Return (X, Y) of the center of cell containing provided text 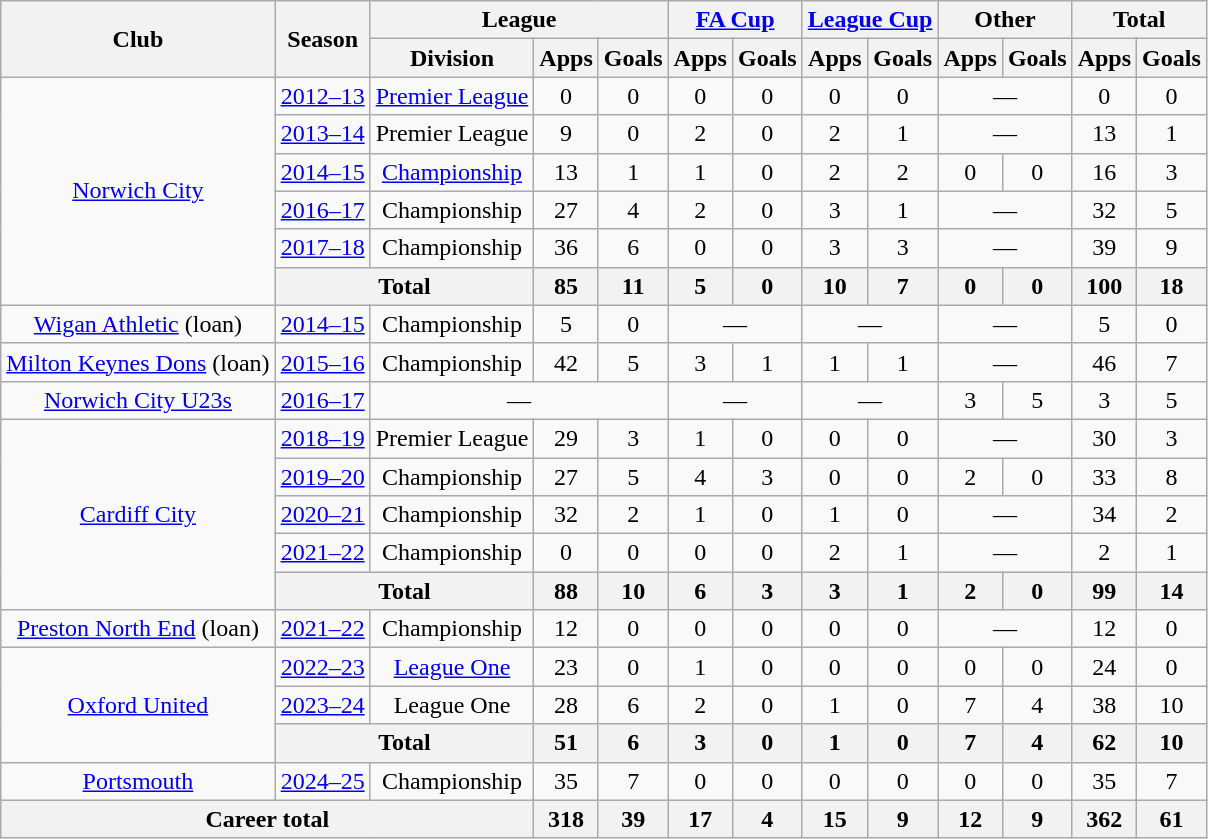
15 (834, 819)
2024–25 (322, 781)
Portsmouth (138, 781)
51 (566, 743)
Other (1005, 20)
88 (566, 591)
2020–21 (322, 515)
11 (633, 286)
Oxford United (138, 705)
30 (1104, 438)
League (519, 20)
2018–19 (322, 438)
2015–16 (322, 362)
8 (1172, 477)
Wigan Athletic (loan) (138, 324)
2013–14 (322, 134)
46 (1104, 362)
2019–20 (322, 477)
Norwich City (138, 191)
38 (1104, 705)
85 (566, 286)
28 (566, 705)
36 (566, 248)
Club (138, 39)
Career total (268, 819)
14 (1172, 591)
2017–18 (322, 248)
29 (566, 438)
2022–23 (322, 667)
FA Cup (735, 20)
99 (1104, 591)
318 (566, 819)
17 (700, 819)
Cardiff City (138, 514)
2012–13 (322, 96)
33 (1104, 477)
362 (1104, 819)
Milton Keynes Dons (loan) (138, 362)
League Cup (870, 20)
42 (566, 362)
2023–24 (322, 705)
18 (1172, 286)
34 (1104, 515)
62 (1104, 743)
23 (566, 667)
24 (1104, 667)
16 (1104, 172)
Season (322, 39)
61 (1172, 819)
Norwich City U23s (138, 400)
Division (452, 58)
100 (1104, 286)
Preston North End (loan) (138, 629)
